Pinpoint the cell where the given text exists, returning its [X, Y] midpoint coordinate. 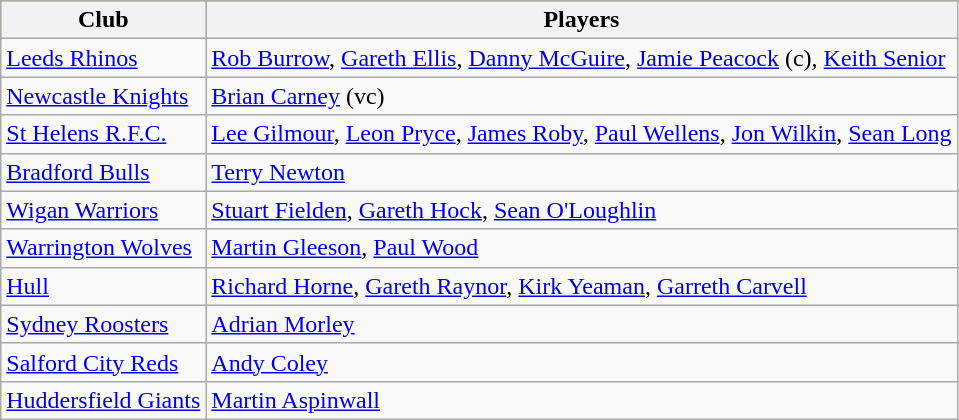
Terry Newton [582, 172]
Martin Gleeson, Paul Wood [582, 248]
Hull [104, 286]
Brian Carney (vc) [582, 96]
Adrian Morley [582, 324]
Club [104, 20]
Bradford Bulls [104, 172]
Salford City Reds [104, 362]
Leeds Rhinos [104, 58]
St Helens R.F.C. [104, 134]
Warrington Wolves [104, 248]
Huddersfield Giants [104, 400]
Andy Coley [582, 362]
Lee Gilmour, Leon Pryce, James Roby, Paul Wellens, Jon Wilkin, Sean Long [582, 134]
Martin Aspinwall [582, 400]
Stuart Fielden, Gareth Hock, Sean O'Loughlin [582, 210]
Players [582, 20]
Richard Horne, Gareth Raynor, Kirk Yeaman, Garreth Carvell [582, 286]
Newcastle Knights [104, 96]
Wigan Warriors [104, 210]
Rob Burrow, Gareth Ellis, Danny McGuire, Jamie Peacock (c), Keith Senior [582, 58]
Sydney Roosters [104, 324]
